Locate the cell with the specified text and output its (X, Y) center coordinate. 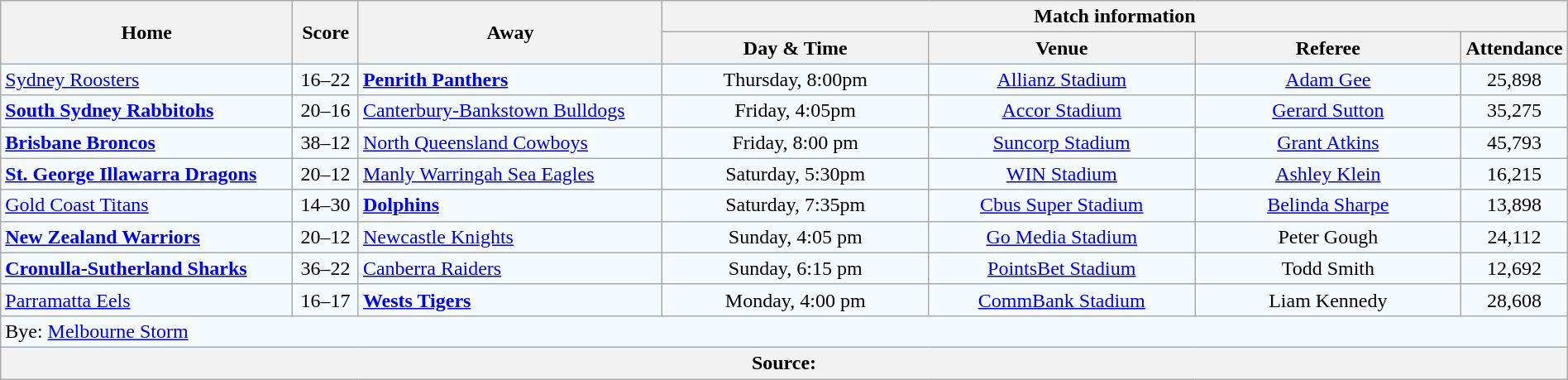
Dolphins (509, 205)
Day & Time (796, 48)
Away (509, 32)
Friday, 4:05pm (796, 111)
Brisbane Broncos (147, 142)
Liam Kennedy (1328, 300)
WIN Stadium (1062, 174)
Manly Warringah Sea Eagles (509, 174)
Thursday, 8:00pm (796, 79)
Todd Smith (1328, 268)
Belinda Sharpe (1328, 205)
36–22 (326, 268)
Score (326, 32)
Match information (1115, 17)
20–16 (326, 111)
Attendance (1514, 48)
Grant Atkins (1328, 142)
25,898 (1514, 79)
St. George Illawarra Dragons (147, 174)
Bye: Melbourne Storm (784, 331)
Peter Gough (1328, 237)
Sydney Roosters (147, 79)
Adam Gee (1328, 79)
Newcastle Knights (509, 237)
14–30 (326, 205)
24,112 (1514, 237)
Saturday, 5:30pm (796, 174)
Cronulla-Sutherland Sharks (147, 268)
35,275 (1514, 111)
Allianz Stadium (1062, 79)
Canberra Raiders (509, 268)
Source: (784, 363)
Home (147, 32)
Venue (1062, 48)
Penrith Panthers (509, 79)
North Queensland Cowboys (509, 142)
13,898 (1514, 205)
CommBank Stadium (1062, 300)
Friday, 8:00 pm (796, 142)
Suncorp Stadium (1062, 142)
Referee (1328, 48)
Sunday, 6:15 pm (796, 268)
Monday, 4:00 pm (796, 300)
Go Media Stadium (1062, 237)
Wests Tigers (509, 300)
Saturday, 7:35pm (796, 205)
28,608 (1514, 300)
Canterbury-Bankstown Bulldogs (509, 111)
16–17 (326, 300)
16,215 (1514, 174)
Sunday, 4:05 pm (796, 237)
Ashley Klein (1328, 174)
Accor Stadium (1062, 111)
38–12 (326, 142)
45,793 (1514, 142)
New Zealand Warriors (147, 237)
16–22 (326, 79)
Parramatta Eels (147, 300)
South Sydney Rabbitohs (147, 111)
12,692 (1514, 268)
Gold Coast Titans (147, 205)
Gerard Sutton (1328, 111)
Cbus Super Stadium (1062, 205)
PointsBet Stadium (1062, 268)
